Return (X, Y) of the center of cell containing provided text 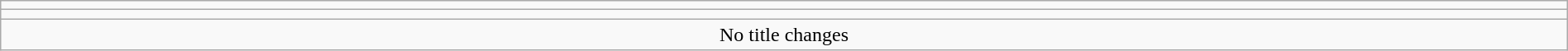
No title changes (784, 35)
